Pinpoint the cell where the given text exists, returning its (x, y) midpoint coordinate. 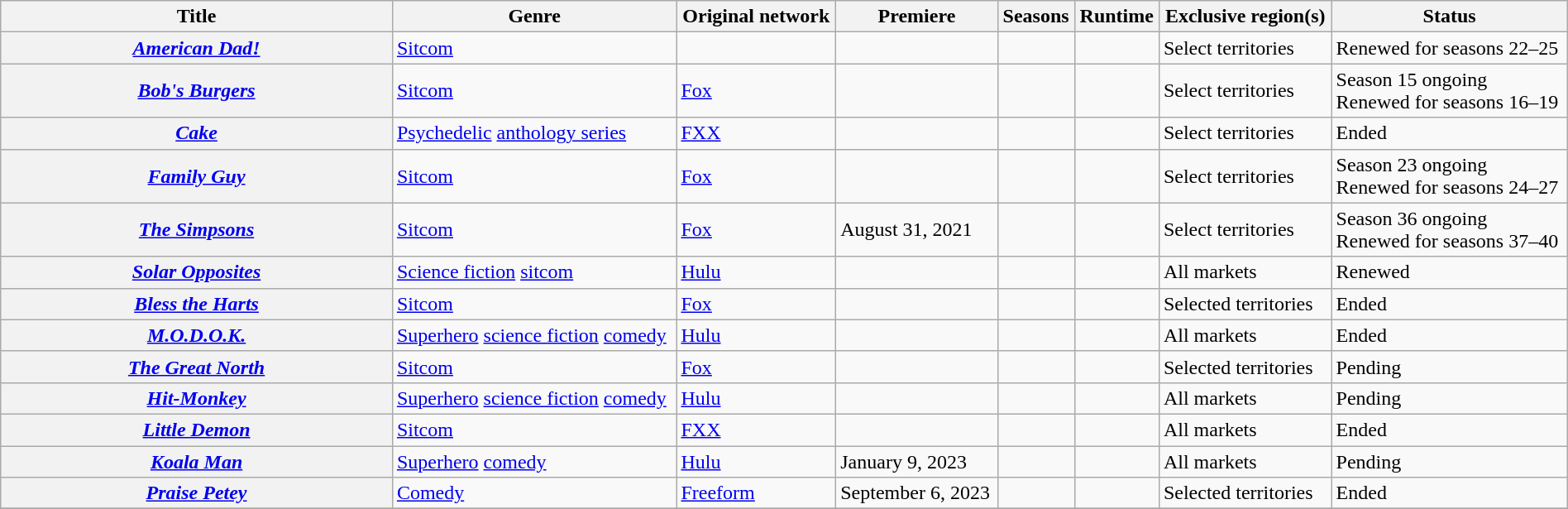
Genre (534, 17)
Season 15 ongoingRenewed for seasons 16–19 (1449, 91)
Exclusive region(s) (1245, 17)
American Dad! (197, 48)
Koala Man (197, 461)
August 31, 2021 (916, 230)
Seasons (1035, 17)
Solar Opposites (197, 272)
Cake (197, 133)
Original network (756, 17)
Comedy (534, 493)
Freeform (756, 493)
Season 36 ongoingRenewed for seasons 37–40 (1449, 230)
M.O.D.O.K. (197, 335)
January 9, 2023 (916, 461)
Renewed (1449, 272)
Bless the Harts (197, 304)
The Great North (197, 367)
Little Demon (197, 430)
Runtime (1116, 17)
Science fiction sitcom (534, 272)
Praise Petey (197, 493)
Hit-Monkey (197, 398)
Superhero comedy (534, 461)
Bob's Burgers (197, 91)
Status (1449, 17)
Title (197, 17)
Renewed for seasons 22–25 (1449, 48)
Psychedelic anthology series (534, 133)
Family Guy (197, 175)
Premiere (916, 17)
The Simpsons (197, 230)
September 6, 2023 (916, 493)
Season 23 ongoingRenewed for seasons 24–27 (1449, 175)
